Return the (X, Y) coordinate for the center point of the cell that contains the specified text.  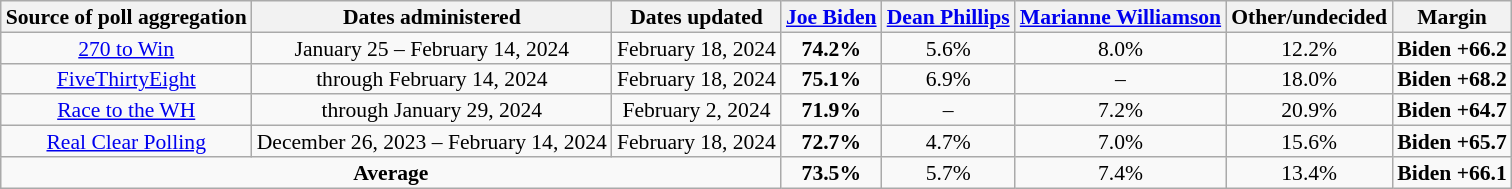
Race to the WH (126, 110)
74.2% (832, 48)
18.0% (1309, 78)
Real Clear Polling (126, 142)
Other/undecided (1309, 16)
5.6% (948, 48)
through January 29, 2024 (432, 110)
4.7% (948, 142)
72.7% (832, 142)
5.7% (948, 172)
through February 14, 2024 (432, 78)
13.4% (1309, 172)
71.9% (832, 110)
Biden +66.1 (1452, 172)
12.2% (1309, 48)
Biden +65.7 (1452, 142)
73.5% (832, 172)
Dates updated (696, 16)
FiveThirtyEight (126, 78)
7.4% (1120, 172)
15.6% (1309, 142)
Dean Phillips (948, 16)
Joe Biden (832, 16)
Dates administered (432, 16)
December 26, 2023 – February 14, 2024 (432, 142)
270 to Win (126, 48)
Margin (1452, 16)
January 25 – February 14, 2024 (432, 48)
Biden +66.2 (1452, 48)
Average (391, 172)
7.2% (1120, 110)
Biden +68.2 (1452, 78)
8.0% (1120, 48)
6.9% (948, 78)
Source of poll aggregation (126, 16)
February 2, 2024 (696, 110)
75.1% (832, 78)
Biden +64.7 (1452, 110)
Marianne Williamson (1120, 16)
20.9% (1309, 110)
7.0% (1120, 142)
